For the text-containing cell, return its midpoint in (X, Y) coordinate format. 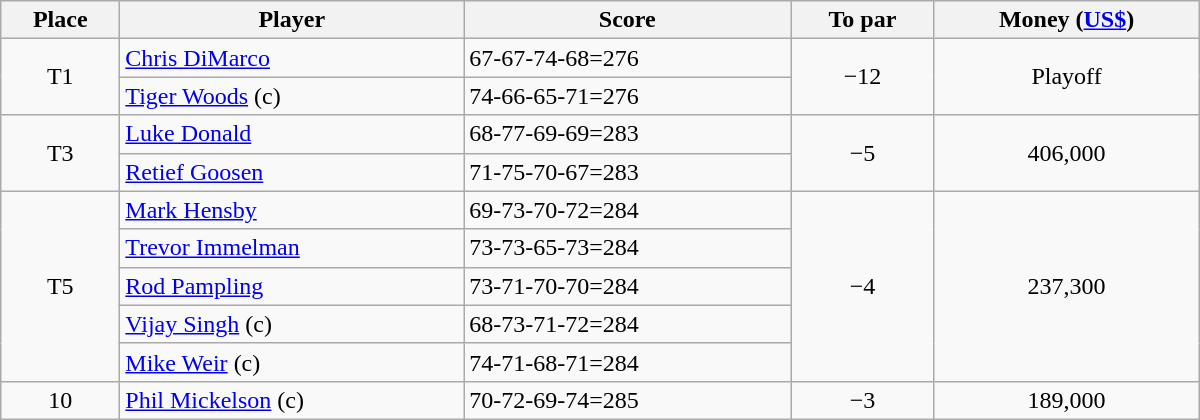
189,000 (1066, 400)
Phil Mickelson (c) (292, 400)
73-71-70-70=284 (628, 286)
−3 (862, 400)
Luke Donald (292, 134)
Score (628, 20)
Rod Pampling (292, 286)
67-67-74-68=276 (628, 58)
Tiger Woods (c) (292, 96)
237,300 (1066, 286)
74-66-65-71=276 (628, 96)
73-73-65-73=284 (628, 248)
Retief Goosen (292, 172)
69-73-70-72=284 (628, 210)
Player (292, 20)
−12 (862, 77)
T5 (60, 286)
70-72-69-74=285 (628, 400)
To par (862, 20)
10 (60, 400)
Trevor Immelman (292, 248)
−4 (862, 286)
68-73-71-72=284 (628, 324)
T3 (60, 153)
Mike Weir (c) (292, 362)
Place (60, 20)
74-71-68-71=284 (628, 362)
406,000 (1066, 153)
Money (US$) (1066, 20)
−5 (862, 153)
Playoff (1066, 77)
71-75-70-67=283 (628, 172)
Chris DiMarco (292, 58)
68-77-69-69=283 (628, 134)
Vijay Singh (c) (292, 324)
Mark Hensby (292, 210)
T1 (60, 77)
